Return the [x, y] coordinate for the center point of the cell that contains the specified text.  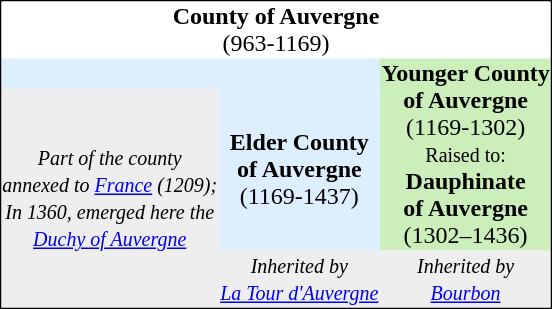
Inherited byLa Tour d'Auvergne [300, 278]
Younger Countyof Auvergne(1169-1302)Raised to:Dauphinateof Auvergne(1302–1436) [466, 154]
Part of the countyannexed to France (1209);In 1360, emerged here theDuchy of Auvergne [110, 198]
County of Auvergne(963-1169) [276, 30]
Inherited byBourbon [466, 278]
Elder Countyof Auvergne(1169-1437) [300, 169]
